Scan for the cell matching the given text and deliver its [x, y] coordinate at center. 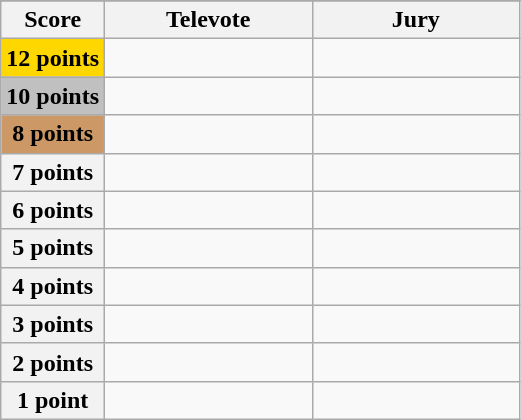
7 points [53, 172]
3 points [53, 324]
8 points [53, 134]
10 points [53, 96]
6 points [53, 210]
Jury [416, 20]
Score [53, 20]
12 points [53, 58]
1 point [53, 400]
5 points [53, 248]
Televote [209, 20]
2 points [53, 362]
4 points [53, 286]
